Capture the cell that displays the provided text and extract its (x, y) central coordinate. 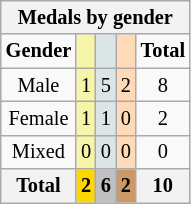
5 (106, 85)
Medals by gender (96, 17)
Gender (38, 51)
Female (38, 118)
8 (163, 85)
10 (163, 186)
6 (106, 186)
Male (38, 85)
Mixed (38, 152)
